Determine the [X, Y] coordinate at the center of the cell enclosing the given text.  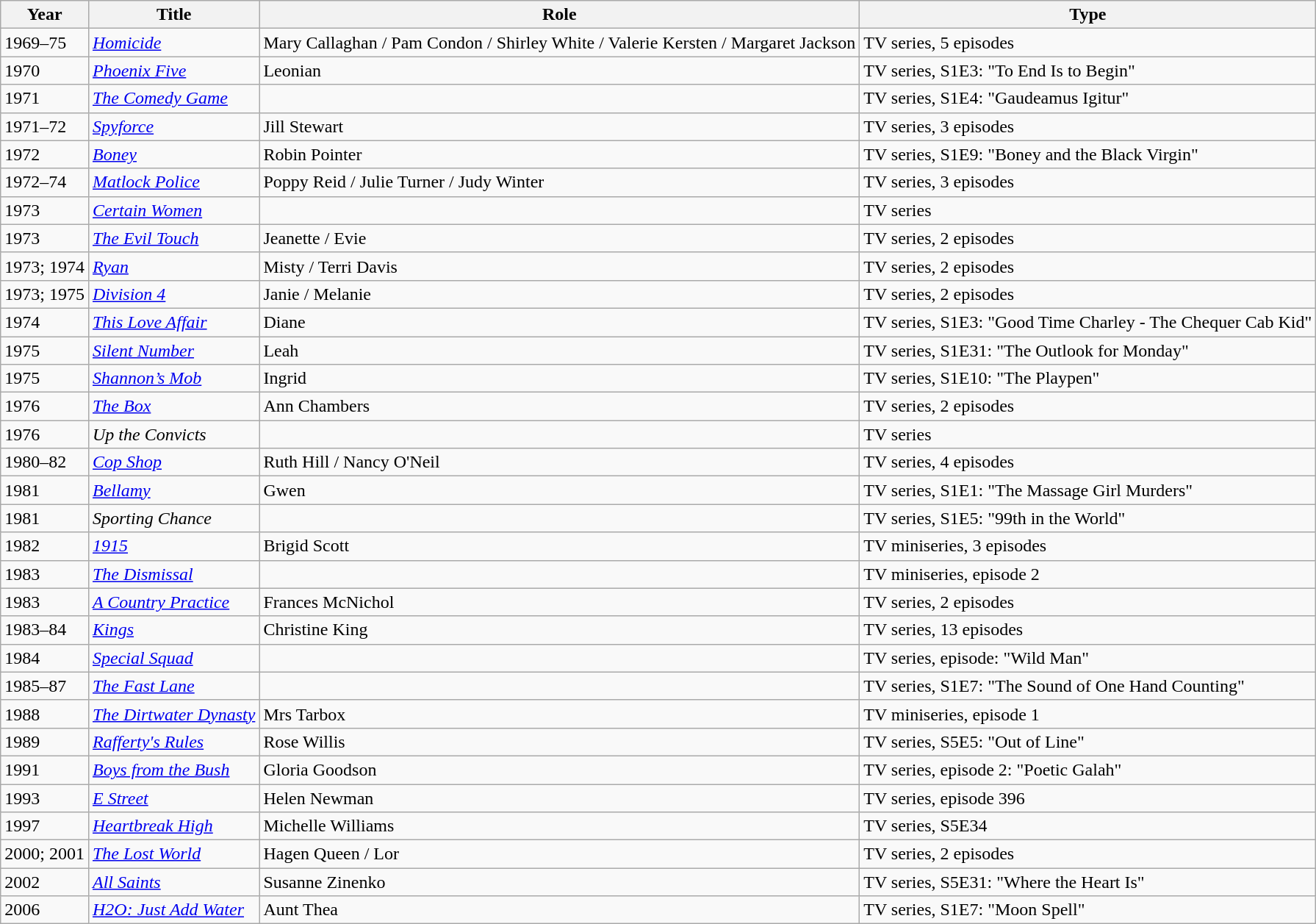
Leah [560, 351]
TV series, episode: "Wild Man" [1087, 658]
TV series, S1E3: "Good Time Charley - The Chequer Cab Kid" [1087, 322]
Aunt Thea [560, 910]
Type [1087, 15]
Spyforce [173, 126]
Mrs Tarbox [560, 714]
TV series, S1E9: "Boney and the Black Virgin" [1087, 154]
The Box [173, 407]
The Comedy Game [173, 99]
Gwen [560, 490]
Jill Stewart [560, 126]
Misty / Terri Davis [560, 266]
1973; 1975 [45, 294]
2006 [45, 910]
TV series, S1E3: "To End Is to Begin" [1087, 71]
The Lost World [173, 854]
TV series, S1E10: "The Playpen" [1087, 379]
2002 [45, 882]
1983–84 [45, 630]
Jeanette / Evie [560, 238]
TV series, S1E7: "Moon Spell" [1087, 910]
TV series, S1E4: "Gaudeamus Igitur" [1087, 99]
Division 4 [173, 294]
Michelle Williams [560, 826]
Shannon’s Mob [173, 379]
TV miniseries, episode 2 [1087, 574]
TV series, S5E5: "Out of Line" [1087, 742]
Ruth Hill / Nancy O'Neil [560, 462]
TV series, episode 396 [1087, 798]
TV series, S5E31: "Where the Heart Is" [1087, 882]
TV series, S1E7: "The Sound of One Hand Counting" [1087, 686]
TV series, 13 episodes [1087, 630]
Mary Callaghan / Pam Condon / Shirley White / Valerie Kersten / Margaret Jackson [560, 43]
Homicide [173, 43]
The Fast Lane [173, 686]
Bellamy [173, 490]
1985–87 [45, 686]
Certain Women [173, 210]
Year [45, 15]
TV series, S1E5: "99th in the World" [1087, 518]
1984 [45, 658]
1982 [45, 546]
1980–82 [45, 462]
1973; 1974 [45, 266]
Gloria Goodson [560, 770]
Role [560, 15]
1989 [45, 742]
Frances McNichol [560, 602]
TV series, S1E31: "The Outlook for Monday" [1087, 351]
A Country Practice [173, 602]
TV series, episode 2: "Poetic Galah" [1087, 770]
TV miniseries, episode 1 [1087, 714]
1971 [45, 99]
TV series, 4 episodes [1087, 462]
TV miniseries, 3 episodes [1087, 546]
Brigid Scott [560, 546]
2000; 2001 [45, 854]
TV series, 5 episodes [1087, 43]
The Evil Touch [173, 238]
This Love Affair [173, 322]
H2O: Just Add Water [173, 910]
Ingrid [560, 379]
Susanne Zinenko [560, 882]
Ann Chambers [560, 407]
Hagen Queen / Lor [560, 854]
The Dismissal [173, 574]
Diane [560, 322]
1988 [45, 714]
E Street [173, 798]
Silent Number [173, 351]
Special Squad [173, 658]
All Saints [173, 882]
Kings [173, 630]
Leonian [560, 71]
Ryan [173, 266]
1991 [45, 770]
1971–72 [45, 126]
1972 [45, 154]
Rafferty's Rules [173, 742]
Heartbreak High [173, 826]
1993 [45, 798]
Title [173, 15]
1972–74 [45, 182]
Cop Shop [173, 462]
Helen Newman [560, 798]
1970 [45, 71]
Poppy Reid / Julie Turner / Judy Winter [560, 182]
Janie / Melanie [560, 294]
Up the Convicts [173, 434]
1997 [45, 826]
Rose Willis [560, 742]
TV series, S5E34 [1087, 826]
TV series, S1E1: "The Massage Girl Murders" [1087, 490]
Robin Pointer [560, 154]
Christine King [560, 630]
Boys from the Bush [173, 770]
1915 [173, 546]
Phoenix Five [173, 71]
1969–75 [45, 43]
1974 [45, 322]
Sporting Chance [173, 518]
Matlock Police [173, 182]
The Dirtwater Dynasty [173, 714]
Boney [173, 154]
